Detect which cell encompasses the target text, then output its [X, Y] center coordinate. 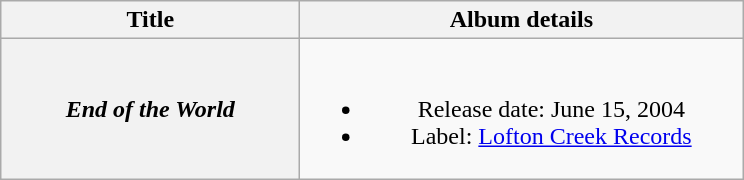
Title [150, 20]
End of the World [150, 109]
Album details [522, 20]
Release date: June 15, 2004Label: Lofton Creek Records [522, 109]
